Locate the cell with the specified text and output its (X, Y) center coordinate. 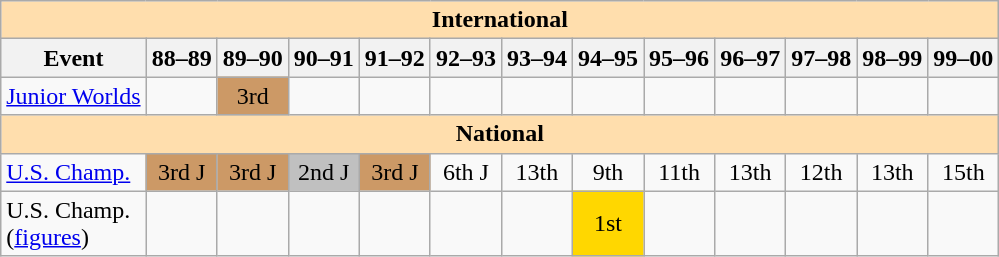
93–94 (536, 58)
International (500, 20)
94–95 (608, 58)
15th (964, 172)
1st (608, 224)
Event (74, 58)
9th (608, 172)
90–91 (324, 58)
12th (822, 172)
Junior Worlds (74, 96)
U.S. Champ.(figures) (74, 224)
88–89 (182, 58)
89–90 (252, 58)
U.S. Champ. (74, 172)
99–00 (964, 58)
3rd (252, 96)
91–92 (394, 58)
92–93 (466, 58)
National (500, 134)
95–96 (680, 58)
98–99 (892, 58)
96–97 (750, 58)
6th J (466, 172)
97–98 (822, 58)
11th (680, 172)
2nd J (324, 172)
